For the text-containing cell, return its midpoint in [x, y] coordinate format. 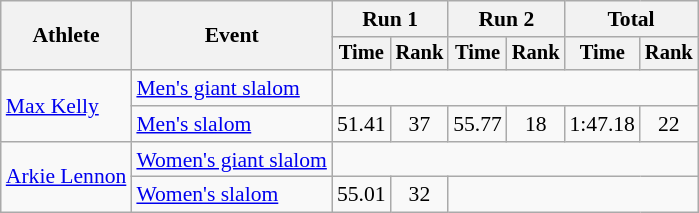
Total [630, 19]
37 [420, 124]
Men's giant slalom [232, 88]
Men's slalom [232, 124]
55.01 [362, 195]
Women's slalom [232, 195]
Max Kelly [66, 106]
55.77 [478, 124]
1:47.18 [602, 124]
18 [536, 124]
Run 2 [506, 19]
51.41 [362, 124]
Event [232, 36]
Run 1 [390, 19]
Athlete [66, 36]
Women's giant slalom [232, 160]
Arkie Lennon [66, 178]
32 [420, 195]
22 [669, 124]
